From the cell containing the given text, extract its center point as (X, Y) coordinate. 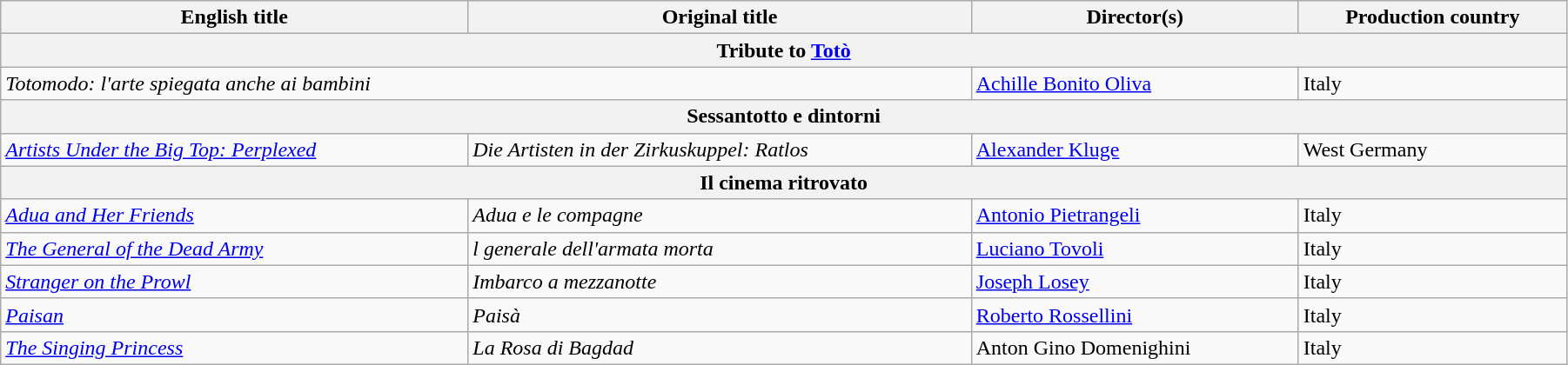
Anton Gino Domenighini (1135, 348)
l generale dell'armata morta (720, 249)
Antonio Pietrangeli (1135, 216)
Production country (1432, 17)
Il cinema ritrovato (784, 182)
The General of the Dead Army (235, 249)
La Rosa di Bagdad (720, 348)
Alexander Kluge (1135, 149)
Luciano Tovoli (1135, 249)
Adua and Her Friends (235, 216)
Totomodo: l'arte spiegata anche ai bambini (486, 83)
Adua e le compagne (720, 216)
Imbarco a mezzanotte (720, 282)
Roberto Rossellini (1135, 315)
Joseph Losey (1135, 282)
The Singing Princess (235, 348)
Paisà (720, 315)
Stranger on the Prowl (235, 282)
English title (235, 17)
Tribute to Totò (784, 50)
Sessantotto e dintorni (784, 116)
Die Artisten in der Zirkuskuppel: Ratlos (720, 149)
Paisan (235, 315)
West Germany (1432, 149)
Achille Bonito Oliva (1135, 83)
Original title (720, 17)
Director(s) (1135, 17)
Artists Under the Big Top: Perplexed (235, 149)
